Capture the cell that displays the provided text and extract its (x, y) central coordinate. 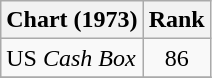
Chart (1973) (72, 20)
US Cash Box (72, 58)
86 (176, 58)
Rank (176, 20)
